Capture the cell that displays the provided text and extract its [X, Y] central coordinate. 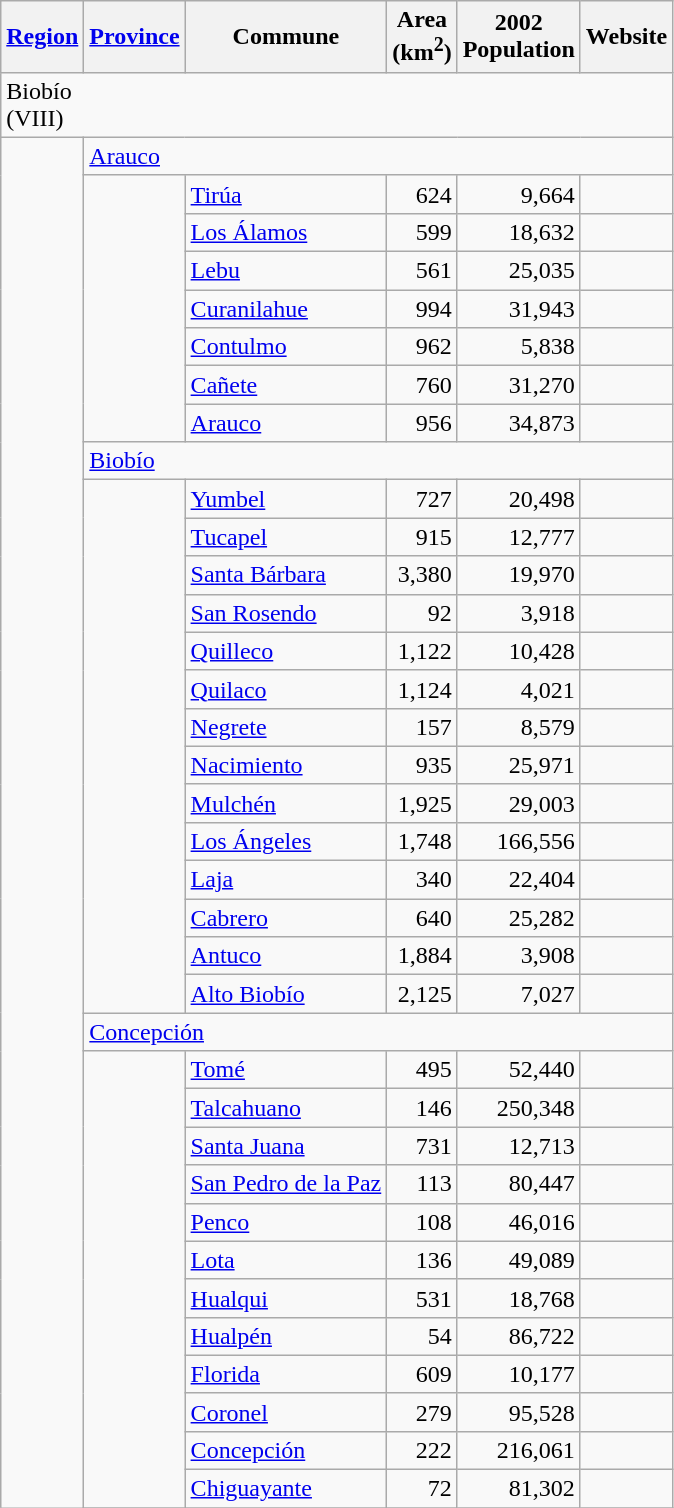
80,447 [518, 1184]
Commune [286, 37]
7,027 [518, 994]
81,302 [518, 1489]
956 [422, 423]
92 [422, 613]
19,970 [518, 575]
5,838 [518, 347]
108 [422, 1222]
531 [422, 1298]
25,971 [518, 765]
Tucapel [286, 537]
Contulmo [286, 347]
12,777 [518, 537]
340 [422, 880]
994 [422, 309]
1,122 [422, 651]
1,925 [422, 803]
10,177 [518, 1374]
Biobío(VIII) [337, 104]
2002Population [518, 37]
34,873 [518, 423]
Mulchén [286, 803]
Los Ángeles [286, 841]
Quilaco [286, 689]
86,722 [518, 1336]
Province [134, 37]
640 [422, 918]
4,021 [518, 689]
166,556 [518, 841]
3,380 [422, 575]
Antuco [286, 956]
18,632 [518, 232]
Lebu [286, 271]
Quilleco [286, 651]
3,918 [518, 613]
222 [422, 1450]
Santa Bárbara [286, 575]
Cañete [286, 385]
2,125 [422, 994]
1,748 [422, 841]
Region [42, 37]
Tomé [286, 1070]
49,089 [518, 1260]
54 [422, 1336]
29,003 [518, 803]
935 [422, 765]
95,528 [518, 1412]
72 [422, 1489]
Coronel [286, 1412]
216,061 [518, 1450]
Website [626, 37]
San Pedro de la Paz [286, 1184]
561 [422, 271]
731 [422, 1146]
Biobío [378, 461]
8,579 [518, 727]
Laja [286, 880]
Santa Juana [286, 1146]
113 [422, 1184]
12,713 [518, 1146]
250,348 [518, 1108]
Hualqui [286, 1298]
Curanilahue [286, 309]
624 [422, 194]
52,440 [518, 1070]
Chiguayante [286, 1489]
146 [422, 1108]
915 [422, 537]
Talcahuano [286, 1108]
46,016 [518, 1222]
Alto Biobío [286, 994]
962 [422, 347]
Nacimiento [286, 765]
727 [422, 499]
10,428 [518, 651]
599 [422, 232]
760 [422, 385]
Cabrero [286, 918]
San Rosendo [286, 613]
9,664 [518, 194]
Penco [286, 1222]
Los Álamos [286, 232]
136 [422, 1260]
Area(km2) [422, 37]
3,908 [518, 956]
1,884 [422, 956]
1,124 [422, 689]
495 [422, 1070]
25,035 [518, 271]
Negrete [286, 727]
Hualpén [286, 1336]
Lota [286, 1260]
Florida [286, 1374]
18,768 [518, 1298]
22,404 [518, 880]
20,498 [518, 499]
609 [422, 1374]
31,943 [518, 309]
31,270 [518, 385]
Tirúa [286, 194]
25,282 [518, 918]
279 [422, 1412]
157 [422, 727]
Yumbel [286, 499]
